For the text-containing cell, return its midpoint in [X, Y] coordinate format. 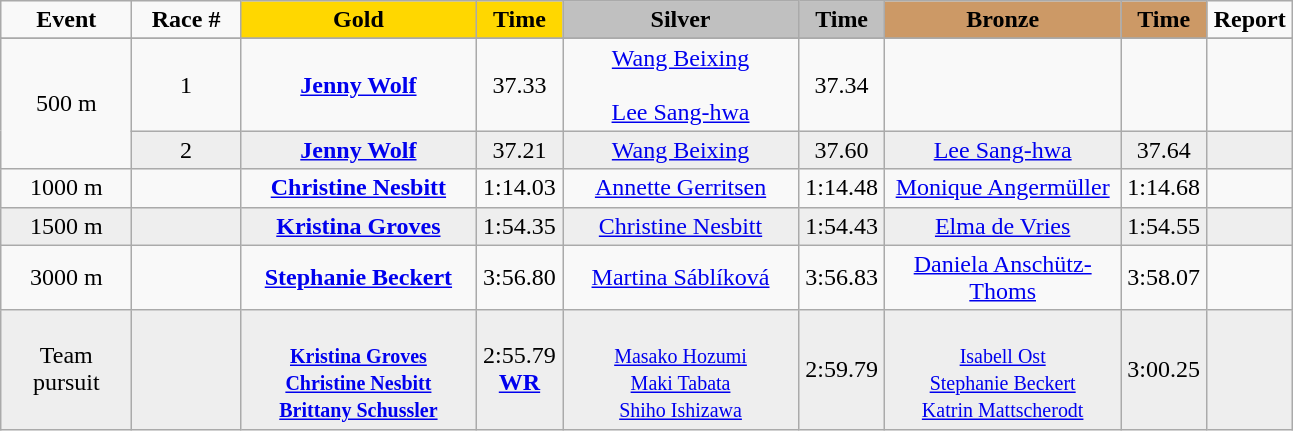
Race # [186, 20]
Team pursuit [66, 370]
1:54.55 [1164, 226]
37.64 [1164, 150]
37.34 [842, 85]
37.33 [519, 85]
Wang Beixing [680, 150]
Elma de Vries [1003, 226]
Martina Sáblíková [680, 278]
Event [66, 20]
1500 m [66, 226]
Masako HozumiMaki TabataShiho Ishizawa [680, 370]
Annette Gerritsen [680, 188]
37.21 [519, 150]
2:59.79 [842, 370]
3000 m [66, 278]
37.60 [842, 150]
1:54.35 [519, 226]
Lee Sang-hwa [1003, 150]
Wang BeixingLee Sang-hwa [680, 85]
1:14.48 [842, 188]
Kristina Groves [358, 226]
2:55.79WR [519, 370]
1 [186, 85]
2 [186, 150]
Isabell OstStephanie BeckertKatrin Mattscherodt [1003, 370]
3:56.83 [842, 278]
3:58.07 [1164, 278]
Kristina GrovesChristine NesbittBrittany Schussler [358, 370]
1:14.68 [1164, 188]
1000 m [66, 188]
3:56.80 [519, 278]
Silver [680, 20]
1:54.43 [842, 226]
Report [1250, 20]
500 m [66, 104]
3:00.25 [1164, 370]
1:14.03 [519, 188]
Stephanie Beckert [358, 278]
Monique Angermüller [1003, 188]
Daniela Anschütz-Thoms [1003, 278]
Bronze [1003, 20]
Gold [358, 20]
